Search for the cell housing the specified text and yield its (X, Y) center coordinate. 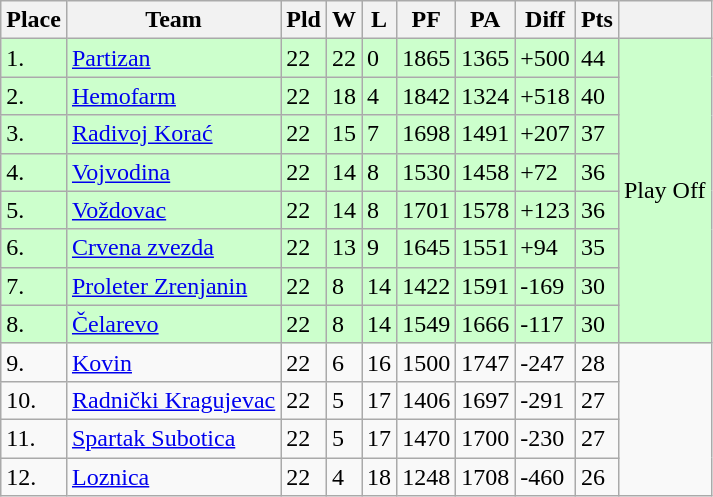
Pld (304, 20)
44 (596, 58)
-460 (546, 477)
35 (596, 248)
6 (344, 362)
1708 (486, 477)
Kovin (173, 362)
1422 (426, 286)
4. (34, 172)
1842 (426, 96)
-230 (546, 438)
+500 (546, 58)
1248 (426, 477)
1700 (486, 438)
3. (34, 134)
13 (344, 248)
1865 (426, 58)
W (344, 20)
9 (380, 248)
37 (596, 134)
28 (596, 362)
2. (34, 96)
1365 (486, 58)
1458 (486, 172)
1698 (426, 134)
1. (34, 58)
PA (486, 20)
+94 (546, 248)
+123 (546, 210)
Pts (596, 20)
Team (173, 20)
1324 (486, 96)
40 (596, 96)
1645 (426, 248)
+518 (546, 96)
Hemofarm (173, 96)
-117 (546, 324)
1491 (486, 134)
Proleter Zrenjanin (173, 286)
16 (380, 362)
-169 (546, 286)
1701 (426, 210)
1747 (486, 362)
5. (34, 210)
Diff (546, 20)
1500 (426, 362)
Partizan (173, 58)
8. (34, 324)
1578 (486, 210)
26 (596, 477)
L (380, 20)
1666 (486, 324)
PF (426, 20)
15 (344, 134)
Radivoj Korać (173, 134)
Crvena zvezda (173, 248)
Loznica (173, 477)
Spartak Subotica (173, 438)
6. (34, 248)
7 (380, 134)
10. (34, 400)
1549 (426, 324)
Play Off (664, 191)
7. (34, 286)
1406 (426, 400)
12. (34, 477)
Radnički Kragujevac (173, 400)
Voždovac (173, 210)
-291 (546, 400)
Vojvodina (173, 172)
Čelarevo (173, 324)
1697 (486, 400)
1591 (486, 286)
+72 (546, 172)
1551 (486, 248)
0 (380, 58)
1530 (426, 172)
Place (34, 20)
9. (34, 362)
-247 (546, 362)
11. (34, 438)
1470 (426, 438)
+207 (546, 134)
